Return [x, y] of the center of cell containing provided text 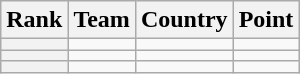
Point [266, 20]
Team [102, 20]
Rank [34, 20]
Country [184, 20]
